Extract the [X, Y] coordinate from the center of the cell holding the provided text.  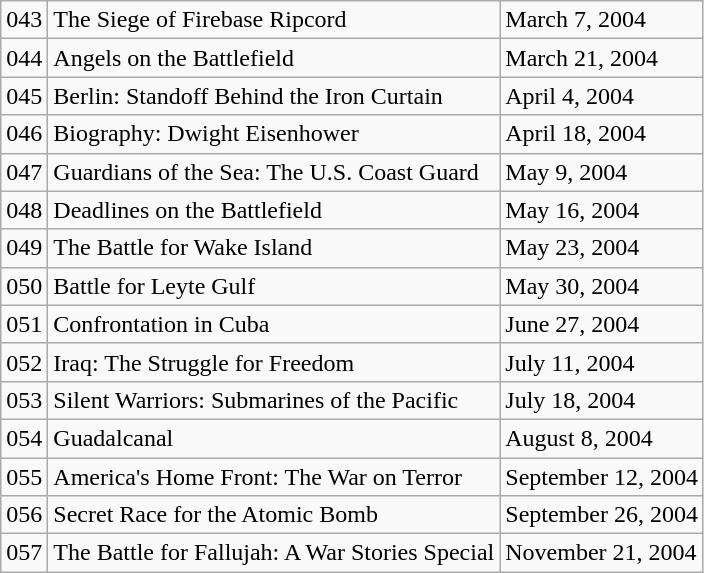
The Battle for Wake Island [274, 248]
March 7, 2004 [602, 20]
055 [24, 477]
August 8, 2004 [602, 438]
057 [24, 553]
Guardians of the Sea: The U.S. Coast Guard [274, 172]
044 [24, 58]
May 30, 2004 [602, 286]
Berlin: Standoff Behind the Iron Curtain [274, 96]
The Siege of Firebase Ripcord [274, 20]
052 [24, 362]
046 [24, 134]
054 [24, 438]
043 [24, 20]
053 [24, 400]
Biography: Dwight Eisenhower [274, 134]
Battle for Leyte Gulf [274, 286]
Angels on the Battlefield [274, 58]
America's Home Front: The War on Terror [274, 477]
Secret Race for the Atomic Bomb [274, 515]
May 23, 2004 [602, 248]
049 [24, 248]
The Battle for Fallujah: A War Stories Special [274, 553]
056 [24, 515]
September 26, 2004 [602, 515]
April 18, 2004 [602, 134]
April 4, 2004 [602, 96]
May 16, 2004 [602, 210]
Iraq: The Struggle for Freedom [274, 362]
November 21, 2004 [602, 553]
047 [24, 172]
Guadalcanal [274, 438]
September 12, 2004 [602, 477]
048 [24, 210]
May 9, 2004 [602, 172]
050 [24, 286]
July 11, 2004 [602, 362]
Deadlines on the Battlefield [274, 210]
March 21, 2004 [602, 58]
Confrontation in Cuba [274, 324]
051 [24, 324]
June 27, 2004 [602, 324]
Silent Warriors: Submarines of the Pacific [274, 400]
045 [24, 96]
July 18, 2004 [602, 400]
